Return the [X, Y] coordinate for the center point of the cell that contains the specified text.  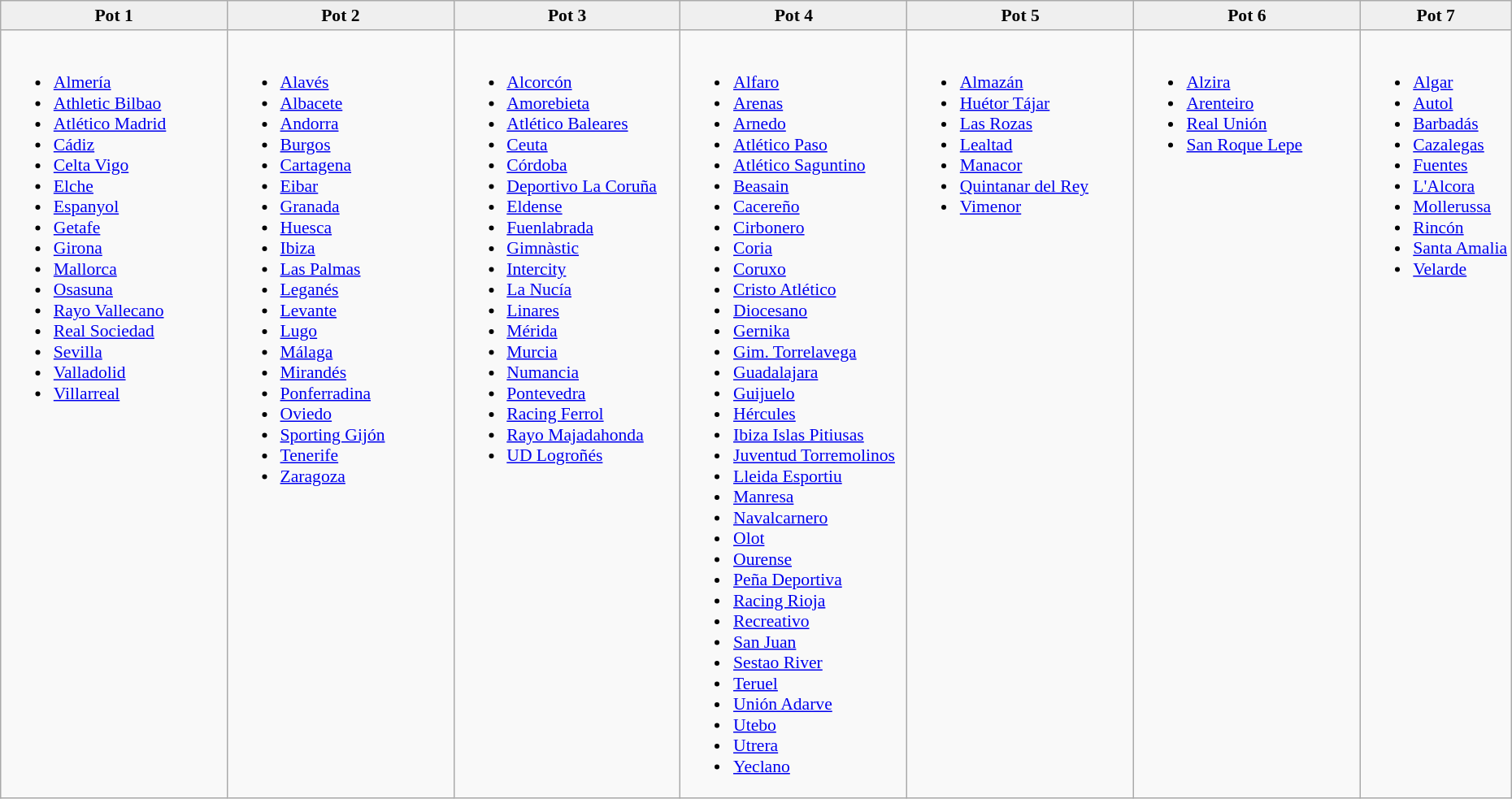
Pot 5 [1021, 15]
Pot 6 [1247, 15]
AlziraArenteiroReal UniónSan Roque Lepe [1247, 415]
Pot 7 [1436, 15]
AlmazánHuétor TájarLas RozasLealtadManacorQuintanar del ReyVimenor [1021, 415]
AlmeríaAthletic BilbaoAtlético MadridCádizCelta VigoElcheEspanyolGetafeGironaMallorcaOsasunaRayo VallecanoReal SociedadSevillaValladolidVillarreal [114, 415]
AlgarAutolBarbadásCazalegasFuentesL'AlcoraMollerussaRincónSanta AmaliaVelarde [1436, 415]
Pot 1 [114, 15]
AlavésAlbaceteAndorraBurgosCartagenaEibarGranadaHuescaIbizaLas PalmasLeganésLevanteLugoMálagaMirandésPonferradinaOviedoSporting GijónTenerifeZaragoza [340, 415]
Pot 3 [567, 15]
Pot 2 [340, 15]
Pot 4 [793, 15]
